Find where the given text appears and provide that cell's center as [x, y] coordinate. 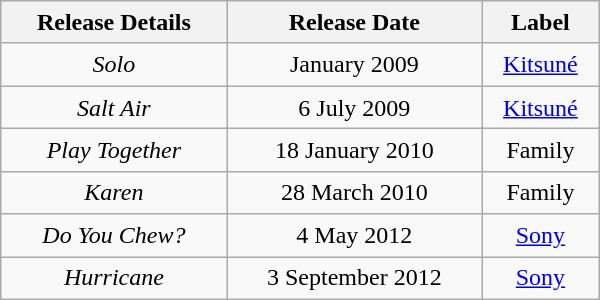
January 2009 [354, 64]
18 January 2010 [354, 150]
Hurricane [114, 278]
Release Details [114, 22]
Solo [114, 64]
Label [541, 22]
6 July 2009 [354, 108]
Salt Air [114, 108]
3 September 2012 [354, 278]
Do You Chew? [114, 236]
Karen [114, 192]
28 March 2010 [354, 192]
Release Date [354, 22]
Play Together [114, 150]
4 May 2012 [354, 236]
